Find where the given text appears and provide that cell's center as (X, Y) coordinate. 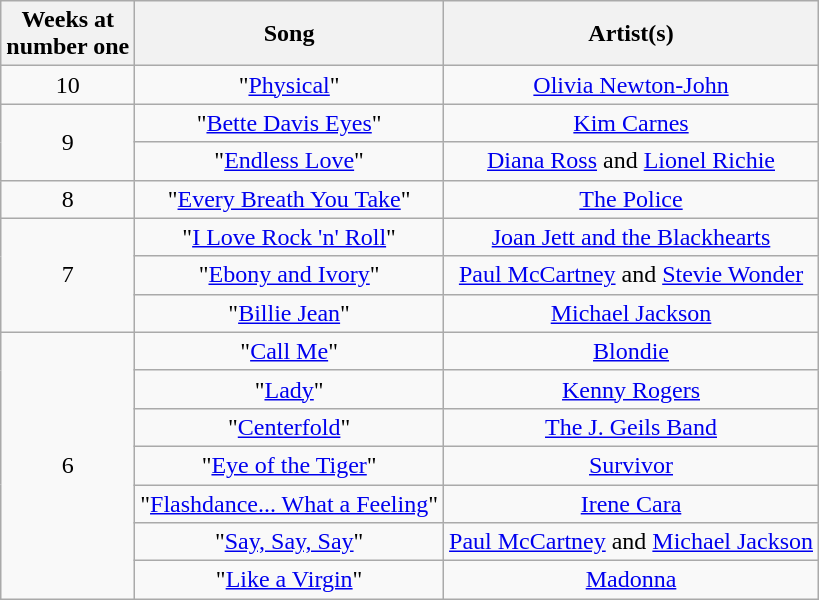
"Endless Love" (290, 161)
Paul McCartney and Michael Jackson (632, 542)
9 (68, 142)
10 (68, 85)
"Eye of the Tiger" (290, 465)
Madonna (632, 580)
8 (68, 199)
Diana Ross and Lionel Richie (632, 161)
"Physical" (290, 85)
Artist(s) (632, 34)
"Like a Virgin" (290, 580)
Joan Jett and the Blackhearts (632, 237)
Irene Cara (632, 503)
"Billie Jean" (290, 313)
Kenny Rogers (632, 389)
Blondie (632, 351)
Weeks atnumber one (68, 34)
The J. Geils Band (632, 427)
Michael Jackson (632, 313)
6 (68, 465)
The Police (632, 199)
"Every Breath You Take" (290, 199)
"Bette Davis Eyes" (290, 123)
Olivia Newton-John (632, 85)
7 (68, 275)
Survivor (632, 465)
"Centerfold" (290, 427)
"Call Me" (290, 351)
"Say, Say, Say" (290, 542)
"I Love Rock 'n' Roll" (290, 237)
"Lady" (290, 389)
Kim Carnes (632, 123)
Song (290, 34)
Paul McCartney and Stevie Wonder (632, 275)
"Flashdance... What a Feeling" (290, 503)
"Ebony and Ivory" (290, 275)
